Extract the (X, Y) coordinate from the center of the cell holding the provided text.  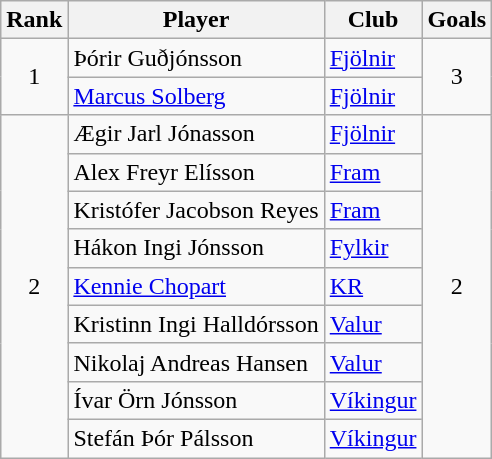
Fylkir (373, 248)
1 (34, 77)
Kristinn Ingi Halldórsson (196, 324)
Kennie Chopart (196, 286)
Rank (34, 20)
Þórir Guðjónsson (196, 58)
Ívar Örn Jónsson (196, 400)
Kristófer Jacobson Reyes (196, 210)
Hákon Ingi Jónsson (196, 248)
Alex Freyr Elísson (196, 172)
Player (196, 20)
Ægir Jarl Jónasson (196, 134)
Nikolaj Andreas Hansen (196, 362)
KR (373, 286)
Club (373, 20)
Marcus Solberg (196, 96)
Goals (457, 20)
Stefán Þór Pálsson (196, 438)
3 (457, 77)
